Output the (X, Y) coordinate of the center of the cell containing the given text.  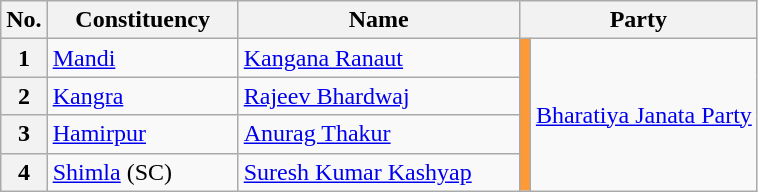
Kangra (142, 96)
Party (638, 20)
4 (24, 172)
3 (24, 134)
2 (24, 96)
Kangana Ranaut (378, 58)
Name (378, 20)
Constituency (142, 20)
Anurag Thakur (378, 134)
Mandi (142, 58)
Shimla (SC) (142, 172)
No. (24, 20)
Hamirpur (142, 134)
Rajeev Bhardwaj (378, 96)
Suresh Kumar Kashyap (378, 172)
1 (24, 58)
Bharatiya Janata Party (644, 115)
